Identify which cell holds the provided text, then report its (x, y) central coordinate. 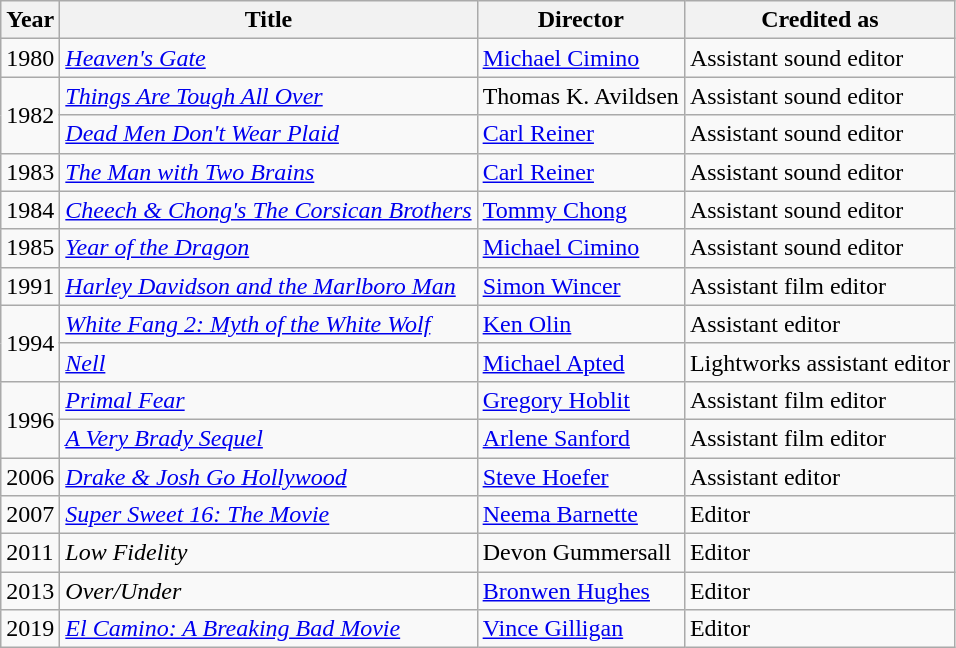
Thomas K. Avildsen (580, 96)
Credited as (820, 20)
Tommy Chong (580, 210)
Vince Gilligan (580, 629)
Cheech & Chong's The Corsican Brothers (268, 210)
Bronwen Hughes (580, 591)
Director (580, 20)
Primal Fear (268, 400)
2011 (30, 553)
2006 (30, 477)
Nell (268, 362)
Title (268, 20)
Gregory Hoblit (580, 400)
White Fang 2: Myth of the White Wolf (268, 324)
Low Fidelity (268, 553)
Michael Apted (580, 362)
Dead Men Don't Wear Plaid (268, 134)
Drake & Josh Go Hollywood (268, 477)
Things Are Tough All Over (268, 96)
Arlene Sanford (580, 438)
El Camino: A Breaking Bad Movie (268, 629)
Over/Under (268, 591)
A Very Brady Sequel (268, 438)
2007 (30, 515)
1996 (30, 419)
Year (30, 20)
2013 (30, 591)
Ken Olin (580, 324)
1982 (30, 115)
1983 (30, 172)
Super Sweet 16: The Movie (268, 515)
Year of the Dragon (268, 248)
Devon Gummersall (580, 553)
The Man with Two Brains (268, 172)
Simon Wincer (580, 286)
2019 (30, 629)
1991 (30, 286)
1985 (30, 248)
1984 (30, 210)
Neema Barnette (580, 515)
1980 (30, 58)
Lightworks assistant editor (820, 362)
1994 (30, 343)
Steve Hoefer (580, 477)
Harley Davidson and the Marlboro Man (268, 286)
Heaven's Gate (268, 58)
